Scan for the cell matching the given text and deliver its [X, Y] coordinate at center. 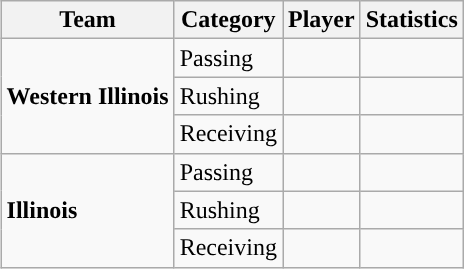
Western Illinois [88, 96]
Team [88, 20]
Player [321, 20]
Illinois [88, 210]
Statistics [412, 20]
Category [228, 20]
